Return the [X, Y] coordinate for the center point of the cell that contains the specified text.  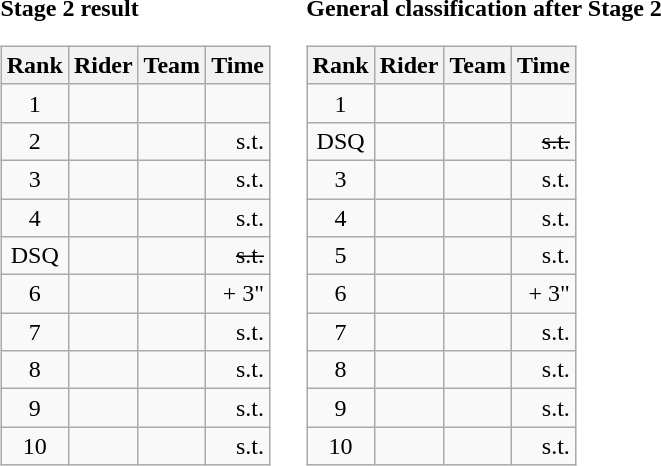
5 [340, 256]
2 [34, 141]
